From the cell containing the given text, extract its center point as (x, y) coordinate. 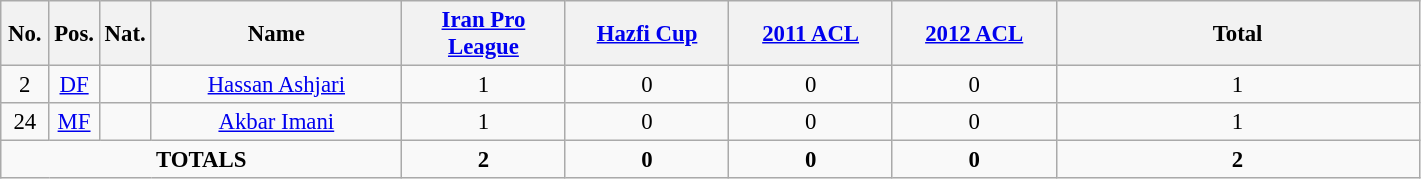
Akbar Imani (276, 122)
2011 ACL (811, 34)
TOTALS (202, 160)
Iran Pro League (484, 34)
2012 ACL (974, 34)
MF (74, 122)
Nat. (125, 34)
Total (1238, 34)
Hassan Ashjari (276, 85)
24 (25, 122)
No. (25, 34)
DF (74, 85)
Name (276, 34)
Hazfi Cup (647, 34)
Pos. (74, 34)
